Search for the cell housing the specified text and yield its [x, y] center coordinate. 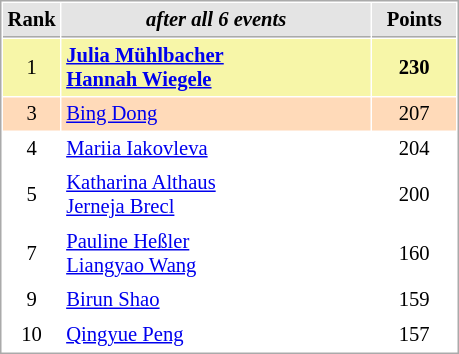
160 [414, 254]
Birun Shao [216, 300]
Points [414, 20]
1 [32, 68]
Qingyue Peng [216, 334]
159 [414, 300]
7 [32, 254]
after all 6 events [216, 20]
204 [414, 148]
10 [32, 334]
4 [32, 148]
5 [32, 194]
207 [414, 114]
Katharina Althaus Jerneja Brecl [216, 194]
157 [414, 334]
3 [32, 114]
Julia Mühlbacher Hannah Wiegele [216, 68]
9 [32, 300]
Bing Dong [216, 114]
Mariia Iakovleva [216, 148]
230 [414, 68]
Pauline Heßler Liangyao Wang [216, 254]
200 [414, 194]
Rank [32, 20]
